Find where the given text appears and provide that cell's center as [X, Y] coordinate. 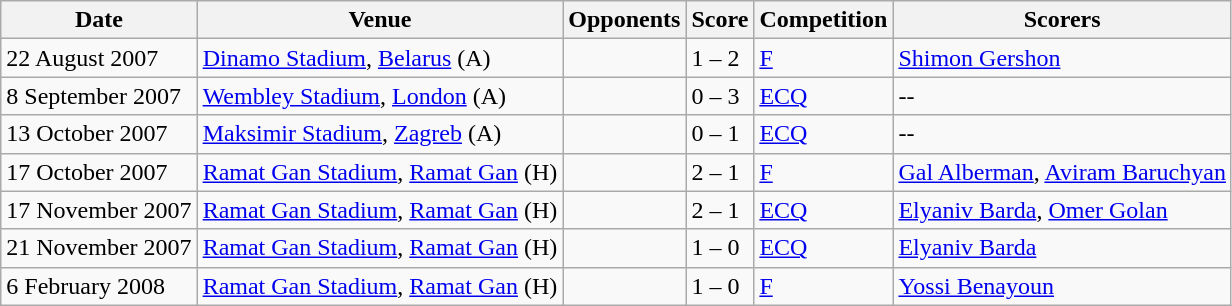
0 – 1 [720, 134]
Shimon Gershon [1062, 58]
1 – 2 [720, 58]
0 – 3 [720, 96]
13 October 2007 [99, 134]
Elyaniv Barda, Omer Golan [1062, 210]
Date [99, 20]
Score [720, 20]
Maksimir Stadium, Zagreb (A) [380, 134]
Competition [824, 20]
Opponents [624, 20]
Elyaniv Barda [1062, 248]
Scorers [1062, 20]
21 November 2007 [99, 248]
17 November 2007 [99, 210]
22 August 2007 [99, 58]
Dinamo Stadium, Belarus (A) [380, 58]
Wembley Stadium, London (A) [380, 96]
Venue [380, 20]
Yossi Benayoun [1062, 286]
8 September 2007 [99, 96]
6 February 2008 [99, 286]
Gal Alberman, Aviram Baruchyan [1062, 172]
17 October 2007 [99, 172]
